Determine the [X, Y] coordinate at the center of the cell enclosing the given text.  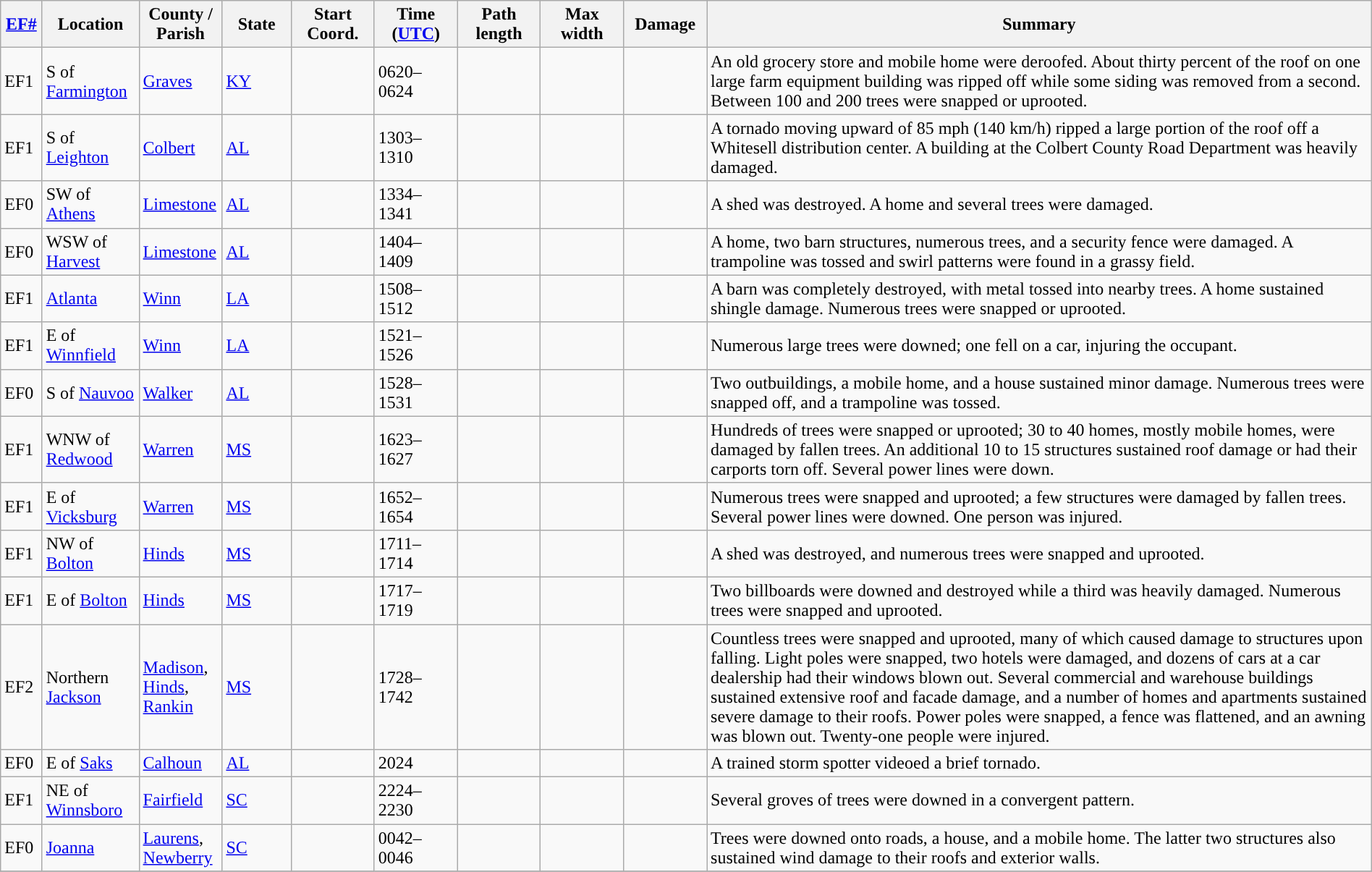
2224–2230 [415, 800]
Laurens, Newberry [181, 848]
E of Bolton [90, 601]
County / Parish [181, 25]
2024 [415, 763]
NE of Winnsboro [90, 800]
SW of Athens [90, 204]
A shed was destroyed. A home and several trees were damaged. [1039, 204]
1652–1654 [415, 507]
E of Winnfield [90, 346]
Two billboards were downed and destroyed while a third was heavily damaged. Numerous trees were snapped and uprooted. [1039, 601]
Numerous trees were snapped and uprooted; a few structures were damaged by fallen trees. Several power lines were downed. One person was injured. [1039, 507]
1728–1742 [415, 686]
Numerous large trees were downed; one fell on a car, injuring the occupant. [1039, 346]
S of Leighton [90, 148]
KY [257, 81]
A trained storm spotter videoed a brief tornado. [1039, 763]
1404–1409 [415, 252]
0620–0624 [415, 81]
Colbert [181, 148]
1508–1512 [415, 298]
1711–1714 [415, 553]
Trees were downed onto roads, a house, and a mobile home. The latter two structures also sustained wind damage to their roofs and exterior walls. [1039, 848]
Fairfield [181, 800]
Summary [1039, 25]
Atlanta [90, 298]
Location [90, 25]
WSW of Harvest [90, 252]
Several groves of trees were downed in a convergent pattern. [1039, 800]
Path length [499, 25]
S of Farmington [90, 81]
1623–1627 [415, 449]
WNW of Redwood [90, 449]
Walker [181, 392]
1528–1531 [415, 392]
State [257, 25]
Start Coord. [333, 25]
Two outbuildings, a mobile home, and a house sustained minor damage. Numerous trees were snapped off, and a trampoline was tossed. [1039, 392]
A barn was completely destroyed, with metal tossed into nearby trees. A home sustained shingle damage. Numerous trees were snapped or uprooted. [1039, 298]
NW of Bolton [90, 553]
EF# [22, 25]
Madison, Hinds, Rankin [181, 686]
EF2 [22, 686]
Time (UTC) [415, 25]
E of Vicksburg [90, 507]
1717–1719 [415, 601]
Calhoun [181, 763]
1521–1526 [415, 346]
1334–1341 [415, 204]
Graves [181, 81]
E of Saks [90, 763]
Max width [582, 25]
S of Nauvoo [90, 392]
Northern Jackson [90, 686]
Joanna [90, 848]
1303–1310 [415, 148]
Damage [666, 25]
0042–0046 [415, 848]
A shed was destroyed, and numerous trees were snapped and uprooted. [1039, 553]
